Output the [X, Y] coordinate of the center of the cell containing the given text.  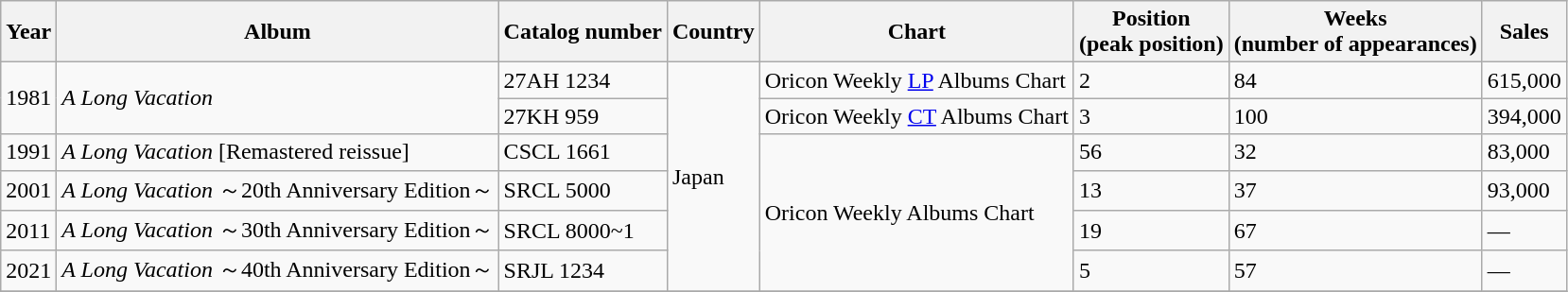
37 [1355, 191]
A Long Vacation ～20th Anniversary Edition～ [278, 191]
SRCL 5000 [583, 191]
CSCL 1661 [583, 152]
56 [1151, 152]
32 [1355, 152]
Oricon Weekly Albums Chart [916, 213]
Year [28, 32]
19 [1151, 231]
5 [1151, 270]
2011 [28, 231]
27KH 959 [583, 116]
83,000 [1524, 152]
67 [1355, 231]
Album [278, 32]
Weeks(number of appearances) [1355, 32]
SRCL 8000~1 [583, 231]
Country [713, 32]
2 [1151, 80]
Japan [713, 177]
A Long Vacation [Remastered reissue] [278, 152]
1981 [28, 98]
394,000 [1524, 116]
2021 [28, 270]
57 [1355, 270]
1991 [28, 152]
A Long Vacation ～40th Anniversary Edition～ [278, 270]
Position(peak position) [1151, 32]
Oricon Weekly LP Albums Chart [916, 80]
3 [1151, 116]
84 [1355, 80]
SRJL 1234 [583, 270]
93,000 [1524, 191]
Sales [1524, 32]
Oricon Weekly CT Albums Chart [916, 116]
100 [1355, 116]
2001 [28, 191]
Catalog number [583, 32]
13 [1151, 191]
A Long Vacation [278, 98]
A Long Vacation ～30th Anniversary Edition～ [278, 231]
Chart [916, 32]
27AH 1234 [583, 80]
615,000 [1524, 80]
